Return [X, Y] of the center of cell containing provided text 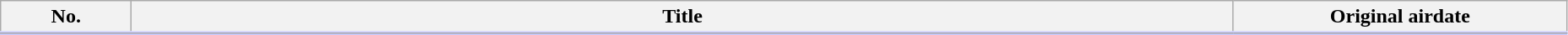
Title [682, 17]
Original airdate [1400, 17]
No. [66, 17]
